From the cell containing the given text, extract its center point as [X, Y] coordinate. 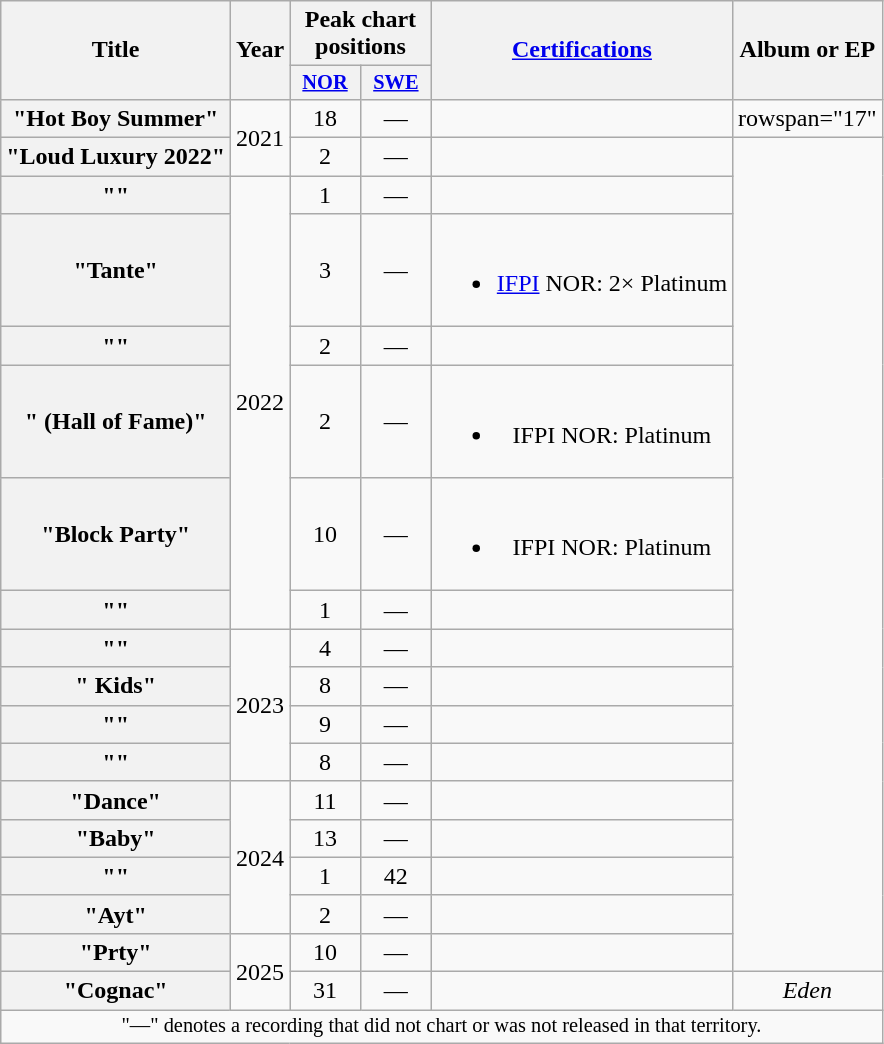
SWE [396, 83]
"Baby" [116, 838]
4 [326, 648]
" (Hall of Fame)" [116, 422]
2024 [260, 857]
"Prty" [116, 952]
2021 [260, 137]
" Kids" [116, 686]
2022 [260, 402]
13 [326, 838]
"Loud Luxury 2022" [116, 157]
Eden [808, 991]
42 [396, 876]
Year [260, 50]
31 [326, 991]
9 [326, 724]
"Tante" [116, 270]
Title [116, 50]
18 [326, 118]
"—" denotes a recording that did not chart or was not released in that territory. [442, 1027]
"Cognac" [116, 991]
"Dance" [116, 800]
2023 [260, 705]
11 [326, 800]
"Block Party" [116, 534]
2025 [260, 971]
NOR [326, 83]
Certifications [582, 50]
IFPI NOR: 2× Platinum [582, 270]
rowspan="17" [808, 118]
Album or EP [808, 50]
3 [326, 270]
"Hot Boy Summer" [116, 118]
Peak chart positions [361, 34]
"Ayt" [116, 914]
